Detect which cell encompasses the target text, then output its [x, y] center coordinate. 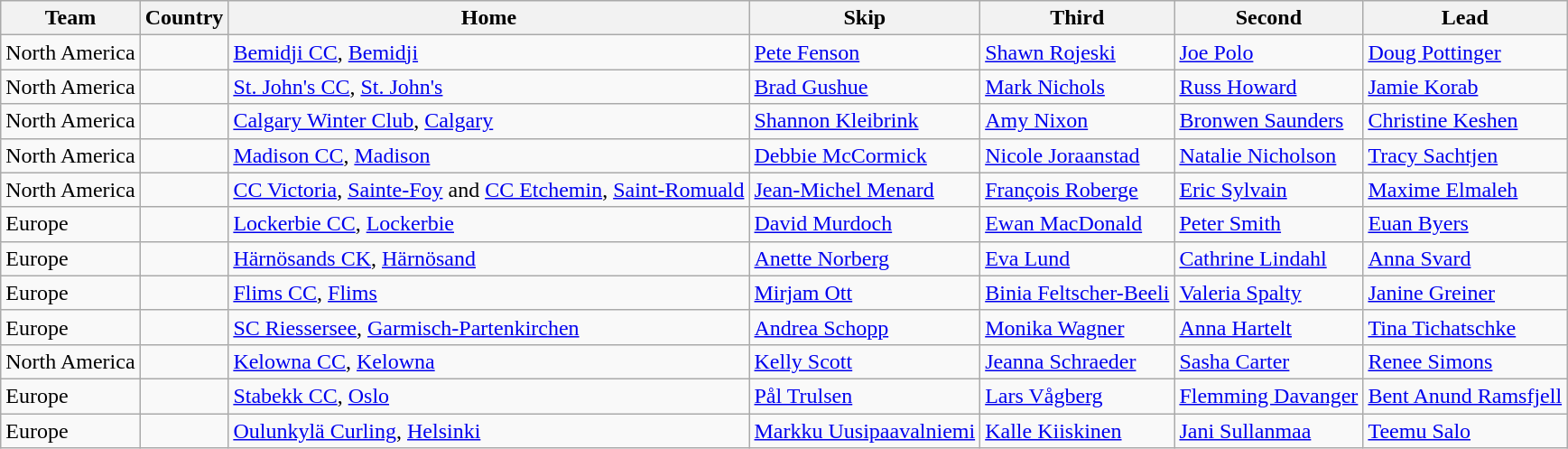
Ewan MacDonald [1078, 224]
CC Victoria, Sainte-Foy and CC Etchemin, Saint-Romuald [489, 190]
Mirjam Ott [865, 293]
Second [1269, 18]
Natalie Nicholson [1269, 155]
Madison CC, Madison [489, 155]
Home [489, 18]
Anna Svard [1465, 258]
Euan Byers [1465, 224]
Christine Keshen [1465, 121]
Lars Vågberg [1078, 396]
Monika Wagner [1078, 327]
Janine Greiner [1465, 293]
Jeanna Schraeder [1078, 361]
Amy Nixon [1078, 121]
Nicole Joraanstad [1078, 155]
Lockerbie CC, Lockerbie [489, 224]
Brad Gushue [865, 87]
Kelowna CC, Kelowna [489, 361]
Third [1078, 18]
Doug Pottinger [1465, 52]
Russ Howard [1269, 87]
Pete Fenson [865, 52]
David Murdoch [865, 224]
Tracy Sachtjen [1465, 155]
Valeria Spalty [1269, 293]
Anette Norberg [865, 258]
Eric Sylvain [1269, 190]
Pål Trulsen [865, 396]
Maxime Elmaleh [1465, 190]
Shannon Kleibrink [865, 121]
Kelly Scott [865, 361]
Team [70, 18]
Jamie Korab [1465, 87]
Bemidji CC, Bemidji [489, 52]
Oulunkylä Curling, Helsinki [489, 431]
Mark Nichols [1078, 87]
Eva Lund [1078, 258]
Markku Uusipaavalniemi [865, 431]
Peter Smith [1269, 224]
Jani Sullanmaa [1269, 431]
Shawn Rojeski [1078, 52]
Stabekk CC, Oslo [489, 396]
Calgary Winter Club, Calgary [489, 121]
François Roberge [1078, 190]
Härnösands CK, Härnösand [489, 258]
Flemming Davanger [1269, 396]
Jean-Michel Menard [865, 190]
Skip [865, 18]
St. John's CC, St. John's [489, 87]
Kalle Kiiskinen [1078, 431]
SC Riessersee, Garmisch-Partenkirchen [489, 327]
Anna Hartelt [1269, 327]
Bronwen Saunders [1269, 121]
Bent Anund Ramsfjell [1465, 396]
Renee Simons [1465, 361]
Tina Tichatschke [1465, 327]
Country [184, 18]
Flims CC, Flims [489, 293]
Sasha Carter [1269, 361]
Teemu Salo [1465, 431]
Andrea Schopp [865, 327]
Cathrine Lindahl [1269, 258]
Lead [1465, 18]
Debbie McCormick [865, 155]
Joe Polo [1269, 52]
Binia Feltscher-Beeli [1078, 293]
